Pinpoint the cell where the given text exists, returning its (X, Y) midpoint coordinate. 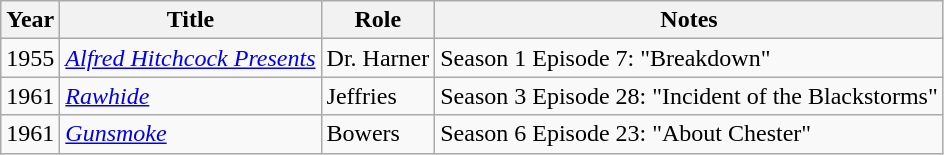
Gunsmoke (190, 134)
Dr. Harner (378, 58)
Title (190, 20)
Alfred Hitchcock Presents (190, 58)
Year (30, 20)
Season 1 Episode 7: "Breakdown" (690, 58)
Season 3 Episode 28: "Incident of the Blackstorms" (690, 96)
Notes (690, 20)
Bowers (378, 134)
Rawhide (190, 96)
Jeffries (378, 96)
1955 (30, 58)
Role (378, 20)
Season 6 Episode 23: "About Chester" (690, 134)
